Identify which cell holds the provided text, then report its (X, Y) central coordinate. 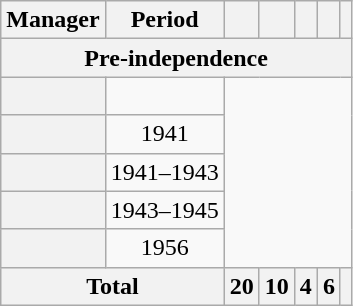
Period (164, 20)
1941 (164, 134)
1941–1943 (164, 172)
1943–1945 (164, 210)
Pre-independence (176, 58)
Total (112, 286)
6 (328, 286)
Manager (53, 20)
1956 (164, 248)
10 (276, 286)
4 (306, 286)
20 (242, 286)
